Return the (X, Y) coordinate for the center point of the cell that contains the specified text.  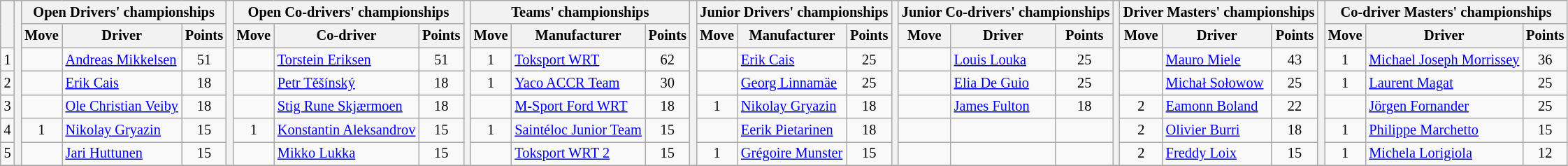
Michael Joseph Morrissey (1444, 60)
Saintéloc Junior Team (577, 130)
Grégoire Munster (792, 153)
Michał Sołowow (1217, 83)
Philippe Marchetto (1444, 130)
Jari Huttunen (122, 153)
Co-driver Masters' championships (1446, 12)
43 (1295, 60)
Mikko Lukka (347, 153)
Freddy Loix (1217, 153)
Toksport WRT 2 (577, 153)
Elia De Guio (1004, 83)
Junior Co-drivers' championships (1005, 12)
Olivier Burri (1217, 130)
Michela Lorigiola (1444, 153)
Ole Christian Veiby (122, 106)
Eerik Pietarinen (792, 130)
4 (8, 130)
Driver Masters' championships (1219, 12)
62 (668, 60)
Petr Těšínský (347, 83)
30 (668, 83)
Mauro Miele (1217, 60)
M-Sport Ford WRT (577, 106)
James Fulton (1004, 106)
Jörgen Fornander (1444, 106)
5 (8, 153)
Open Co-drivers' championships (349, 12)
Co-driver (347, 36)
Junior Drivers' championships (794, 12)
Laurent Magat (1444, 83)
Georg Linnamäe (792, 83)
Konstantin Aleksandrov (347, 130)
Torstein Eriksen (347, 60)
Yaco ACCR Team (577, 83)
Stig Rune Skjærmoen (347, 106)
3 (8, 106)
22 (1295, 106)
Toksport WRT (577, 60)
Andreas Mikkelsen (122, 60)
Open Drivers' championships (124, 12)
Louis Louka (1004, 60)
Teams' championships (580, 12)
Eamonn Boland (1217, 106)
36 (1545, 60)
12 (1545, 153)
